From the cell containing the given text, extract its center point as (X, Y) coordinate. 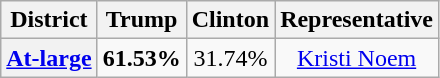
District (49, 20)
Representative (357, 20)
Clinton (230, 20)
Trump (142, 20)
61.53% (142, 58)
Kristi Noem (357, 58)
At-large (49, 58)
31.74% (230, 58)
